Scan for the cell matching the given text and deliver its [x, y] coordinate at center. 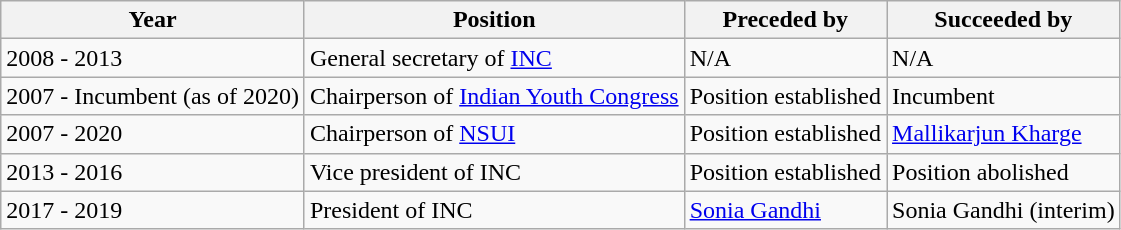
Preceded by [785, 20]
2013 - 2016 [153, 172]
Sonia Gandhi (interim) [1004, 210]
Year [153, 20]
2008 - 2013 [153, 58]
Succeeded by [1004, 20]
Chairperson of Indian Youth Congress [494, 96]
Vice president of INC [494, 172]
2007 - Incumbent (as of 2020) [153, 96]
2017 - 2019 [153, 210]
Position [494, 20]
Incumbent [1004, 96]
General secretary of INC [494, 58]
President of INC [494, 210]
Chairperson of NSUI [494, 134]
Sonia Gandhi [785, 210]
Position abolished [1004, 172]
2007 - 2020 [153, 134]
Mallikarjun Kharge [1004, 134]
